Identify which cell holds the provided text, then report its (X, Y) central coordinate. 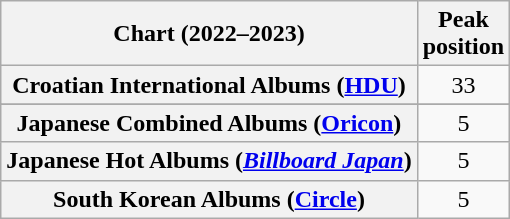
Peakposition (463, 34)
Japanese Hot Albums (Billboard Japan) (209, 161)
33 (463, 85)
South Korean Albums (Circle) (209, 199)
Croatian International Albums (HDU) (209, 85)
Japanese Combined Albums (Oricon) (209, 123)
Chart (2022–2023) (209, 34)
